Locate the cell with the specified text and output its (X, Y) center coordinate. 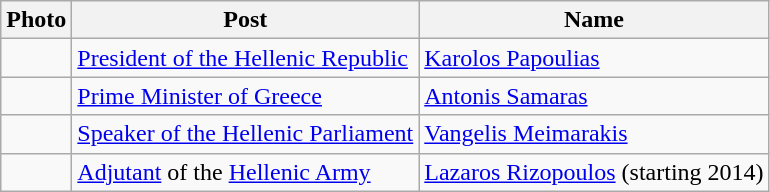
Adjutant of the Hellenic Army (246, 172)
President of the Hellenic Republic (246, 58)
Photo (36, 20)
Karolos Papoulias (594, 58)
Speaker of the Hellenic Parliament (246, 134)
Antonis Samaras (594, 96)
Prime Minister of Greece (246, 96)
Post (246, 20)
Name (594, 20)
Vangelis Meimarakis (594, 134)
Lazaros Rizopoulos (starting 2014) (594, 172)
